From the cell containing the given text, extract its center point as (X, Y) coordinate. 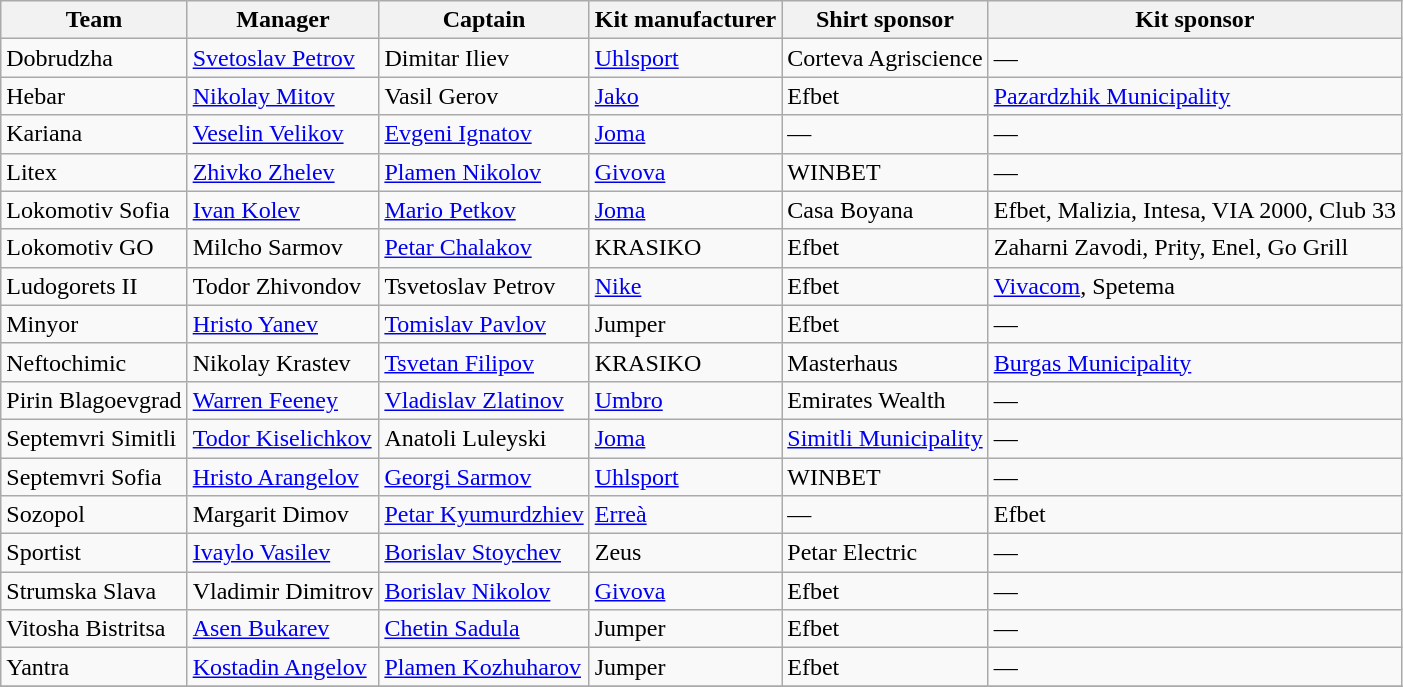
Petar Kyumurdzhiev (484, 515)
Corteva Agriscience (885, 58)
Burgas Municipality (1194, 362)
Minyor (94, 324)
Sоzopol (94, 515)
Plamen Kozhuharov (484, 667)
Litex (94, 172)
Shirt sponsor (885, 20)
Hristo Yanev (283, 324)
Ivaylo Vasilev (283, 553)
Mario Petkov (484, 210)
Strumska Slava (94, 591)
Borislav Nikolov (484, 591)
Lokomotiv Sofia (94, 210)
Kariana (94, 134)
Nikolay Krastev (283, 362)
Septemvri Simitli (94, 438)
Todor Zhivondov (283, 286)
Efbet, Malizia, Intesa, VIA 2000, Club 33 (1194, 210)
Masterhaus (885, 362)
Vivacom, Spetema (1194, 286)
Petar Electric (885, 553)
Kit sponsor (1194, 20)
Tomislav Pavlov (484, 324)
Team (94, 20)
Svetoslav Petrov (283, 58)
Umbro (686, 400)
Ludogorets II (94, 286)
Tsvetan Filipov (484, 362)
Casa Boyana (885, 210)
Warren Feeney (283, 400)
Borislav Stoychev (484, 553)
Petar Chalakov (484, 248)
Milcho Sarmov (283, 248)
Vasil Gerov (484, 96)
Veselin Velikov (283, 134)
Vitosha Bistritsa (94, 629)
Zaharni Zavodi, Prity, Enel, Go Grill (1194, 248)
Anatoli Luleyski (484, 438)
Nike (686, 286)
Dimitar Iliev (484, 58)
Emirates Wealth (885, 400)
Neftochimic (94, 362)
Hebar (94, 96)
Vladimir Dimitrov (283, 591)
Kostadin Angelov (283, 667)
Todor Kiselichkov (283, 438)
Zhivko Zhelev (283, 172)
Septemvri Sofia (94, 477)
Plamen Nikolov (484, 172)
Erreà (686, 515)
Pirin Blagoevgrad (94, 400)
Dobrudzha (94, 58)
Chetin Sadula (484, 629)
Evgeni Ignatov (484, 134)
Tsvetoslav Petrov (484, 286)
Pazardzhik Municipality (1194, 96)
Sportist (94, 553)
Hristo Arangelov (283, 477)
Vladislav Zlatinov (484, 400)
Margarit Dimov (283, 515)
Asen Bukarev (283, 629)
Nikolay Mitov (283, 96)
Georgi Sarmov (484, 477)
Kit manufacturer (686, 20)
Simitli Municipality (885, 438)
Lokomotiv GO (94, 248)
Captain (484, 20)
Ivan Kolev (283, 210)
Manager (283, 20)
Zeus (686, 553)
Yantra (94, 667)
Jako (686, 96)
